From the cell containing the given text, extract its center point as (X, Y) coordinate. 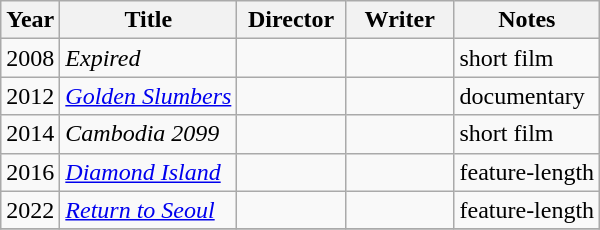
Director (292, 20)
2008 (30, 58)
Year (30, 20)
Title (148, 20)
Cambodia 2099 (148, 134)
Diamond Island (148, 172)
Expired (148, 58)
2022 (30, 210)
2016 (30, 172)
Notes (527, 20)
Writer (400, 20)
documentary (527, 96)
2012 (30, 96)
Return to Seoul (148, 210)
2014 (30, 134)
Golden Slumbers (148, 96)
